Pinpoint the cell where the given text exists, returning its (x, y) midpoint coordinate. 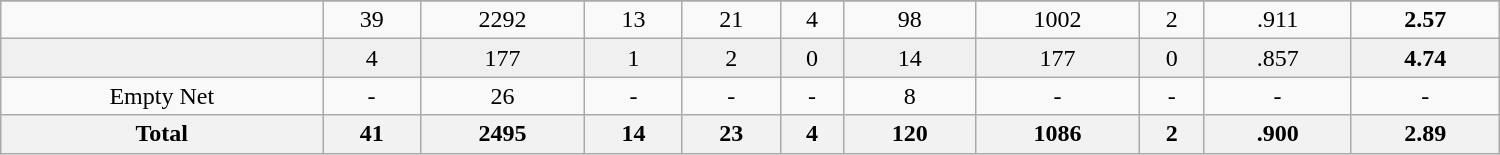
120 (910, 134)
13 (634, 20)
Empty Net (162, 96)
98 (910, 20)
21 (731, 20)
26 (502, 96)
.857 (1278, 58)
2495 (502, 134)
4.74 (1425, 58)
.900 (1278, 134)
2.57 (1425, 20)
.911 (1278, 20)
1086 (1057, 134)
8 (910, 96)
1 (634, 58)
23 (731, 134)
41 (372, 134)
39 (372, 20)
2.89 (1425, 134)
Total (162, 134)
1002 (1057, 20)
2292 (502, 20)
